For the text-containing cell, return its midpoint in [x, y] coordinate format. 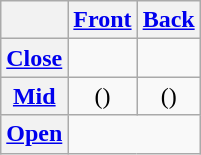
Front [102, 20]
Close [34, 58]
Mid [34, 96]
Back [168, 20]
Open [34, 134]
